Output the [X, Y] coordinate of the center of the cell containing the given text.  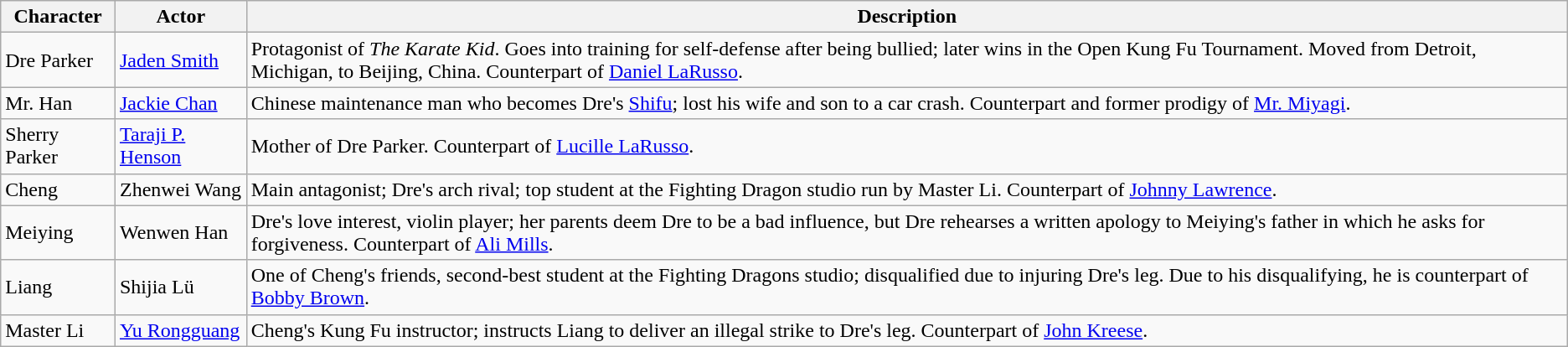
Dre Parker [59, 60]
Mr. Han [59, 103]
Jackie Chan [181, 103]
Liang [59, 287]
Master Li [59, 330]
Character [59, 17]
Meiying [59, 233]
Yu Rongguang [181, 330]
Cheng's Kung Fu instructor; instructs Liang to deliver an illegal strike to Dre's leg. Counterpart of John Kreese. [906, 330]
Mother of Dre Parker. Counterpart of Lucille LaRusso. [906, 146]
Main antagonist; Dre's arch rival; top student at the Fighting Dragon studio run by Master Li. Counterpart of Johnny Lawrence. [906, 189]
Actor [181, 17]
Zhenwei Wang [181, 189]
Taraji P. Henson [181, 146]
Jaden Smith [181, 60]
Chinese maintenance man who becomes Dre's Shifu; lost his wife and son to a car crash. Counterpart and former prodigy of Mr. Miyagi. [906, 103]
Description [906, 17]
Cheng [59, 189]
Wenwen Han [181, 233]
Sherry Parker [59, 146]
Shijia Lü [181, 287]
